Return the (X, Y) coordinate for the center point of the cell that contains the specified text.  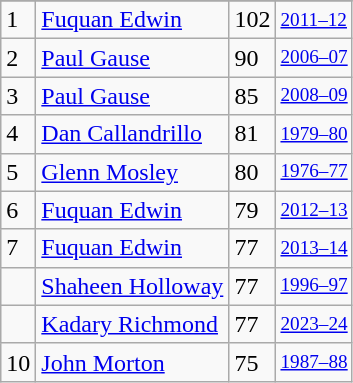
2 (18, 58)
1976–77 (314, 172)
1 (18, 20)
6 (18, 210)
Glenn Mosley (132, 172)
102 (252, 20)
5 (18, 172)
3 (18, 96)
7 (18, 248)
1979–80 (314, 134)
John Morton (132, 362)
Dan Callandrillo (132, 134)
Shaheen Holloway (132, 286)
2006–07 (314, 58)
2023–24 (314, 324)
10 (18, 362)
85 (252, 96)
90 (252, 58)
4 (18, 134)
1987–88 (314, 362)
1996–97 (314, 286)
2008–09 (314, 96)
75 (252, 362)
79 (252, 210)
2012–13 (314, 210)
Kadary Richmond (132, 324)
80 (252, 172)
81 (252, 134)
2011–12 (314, 20)
2013–14 (314, 248)
